Return [X, Y] of the center of cell containing provided text 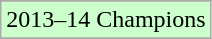
2013–14 Champions [106, 20]
